Provide the [x, y] coordinate of the cell's center where the given text is located.  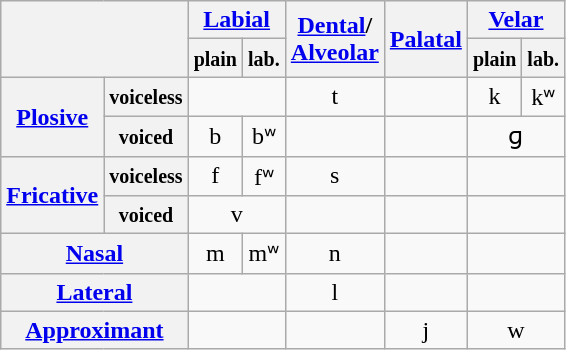
Dental/Alveolar [334, 39]
fʷ [264, 176]
kʷ [544, 97]
Velar [516, 20]
m [215, 254]
s [334, 176]
w [516, 330]
mʷ [264, 254]
j [426, 330]
n [334, 254]
t [334, 97]
Labial [236, 20]
bʷ [264, 136]
Approximant [94, 330]
Palatal [426, 39]
Nasal [94, 254]
ɡ [516, 136]
b [215, 136]
v [236, 215]
l [334, 292]
Lateral [94, 292]
f [215, 176]
Plosive [52, 116]
k [494, 97]
Fricative [52, 195]
